Determine the [x, y] coordinate at the center of the cell enclosing the given text.  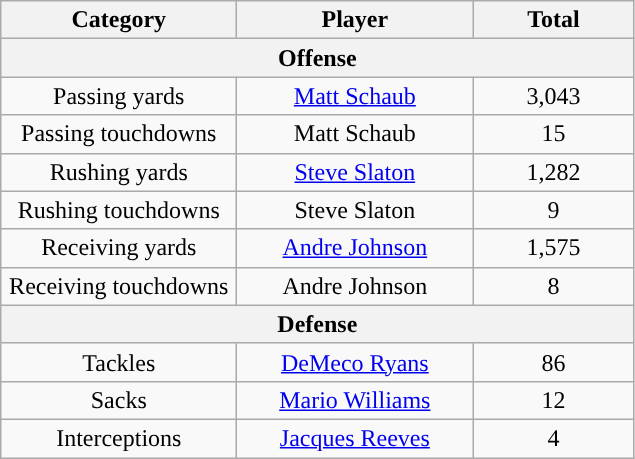
Rushing yards [119, 172]
Tackles [119, 362]
1,282 [554, 172]
Total [554, 20]
86 [554, 362]
Rushing touchdowns [119, 210]
9 [554, 210]
8 [554, 286]
Jacques Reeves [355, 438]
Receiving yards [119, 248]
Receiving touchdowns [119, 286]
Player [355, 20]
1,575 [554, 248]
DeMeco Ryans [355, 362]
Sacks [119, 400]
4 [554, 438]
Offense [318, 58]
Passing touchdowns [119, 134]
Mario Williams [355, 400]
15 [554, 134]
12 [554, 400]
Interceptions [119, 438]
3,043 [554, 96]
Category [119, 20]
Defense [318, 324]
Passing yards [119, 96]
